Determine the (x, y) coordinate at the center of the cell enclosing the given text.  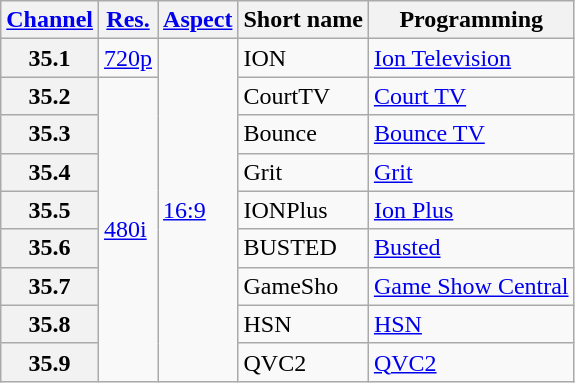
35.6 (50, 248)
35.3 (50, 134)
35.4 (50, 172)
Aspect (198, 20)
Court TV (471, 96)
Res. (128, 20)
35.1 (50, 58)
Ion Television (471, 58)
GameSho (303, 286)
ION (303, 58)
35.8 (50, 324)
480i (128, 229)
720p (128, 58)
Bounce (303, 134)
CourtTV (303, 96)
Short name (303, 20)
Game Show Central (471, 286)
Bounce TV (471, 134)
16:9 (198, 210)
35.5 (50, 210)
Busted (471, 248)
35.7 (50, 286)
Channel (50, 20)
IONPlus (303, 210)
35.2 (50, 96)
35.9 (50, 362)
BUSTED (303, 248)
Programming (471, 20)
Ion Plus (471, 210)
